Extract the [x, y] coordinate from the center of the cell holding the provided text.  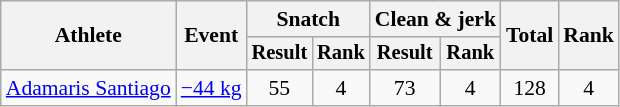
Snatch [308, 19]
73 [405, 88]
Clean & jerk [436, 19]
Total [530, 36]
−44 kg [212, 88]
Athlete [88, 36]
Adamaris Santiago [88, 88]
128 [530, 88]
Event [212, 36]
55 [280, 88]
